Return the [X, Y] coordinate for the center point of the cell that contains the specified text.  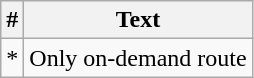
Only on-demand route [138, 58]
* [12, 58]
Text [138, 20]
# [12, 20]
